Determine the [X, Y] coordinate at the center of the cell enclosing the given text.  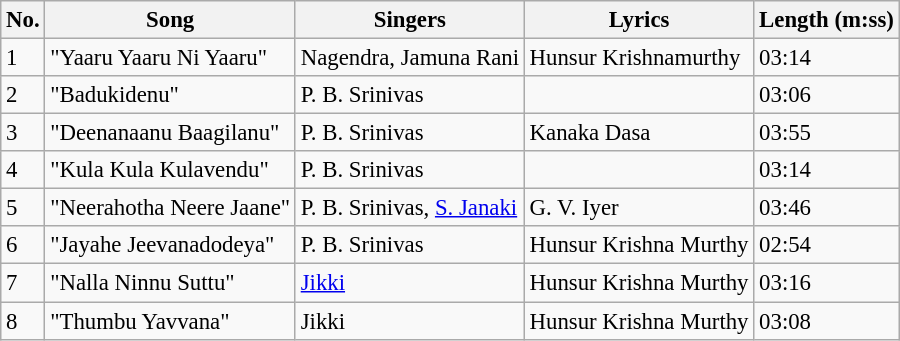
No. [23, 20]
6 [23, 245]
P. B. Srinivas, S. Janaki [410, 208]
Song [170, 20]
"Neerahotha Neere Jaane" [170, 208]
8 [23, 321]
03:46 [826, 208]
"Thumbu Yavvana" [170, 321]
03:06 [826, 95]
1 [23, 58]
03:55 [826, 133]
Hunsur Krishnamurthy [639, 58]
Length (m:ss) [826, 20]
03:16 [826, 283]
Lyrics [639, 20]
"Yaaru Yaaru Ni Yaaru" [170, 58]
G. V. Iyer [639, 208]
Kanaka Dasa [639, 133]
2 [23, 95]
02:54 [826, 245]
"Deenanaanu Baagilanu" [170, 133]
"Badukidenu" [170, 95]
Nagendra, Jamuna Rani [410, 58]
4 [23, 170]
Singers [410, 20]
"Jayahe Jeevanadodeya" [170, 245]
3 [23, 133]
"Nalla Ninnu Suttu" [170, 283]
7 [23, 283]
5 [23, 208]
"Kula Kula Kulavendu" [170, 170]
03:08 [826, 321]
